Provide the (x, y) coordinate of the cell's center where the given text is located.  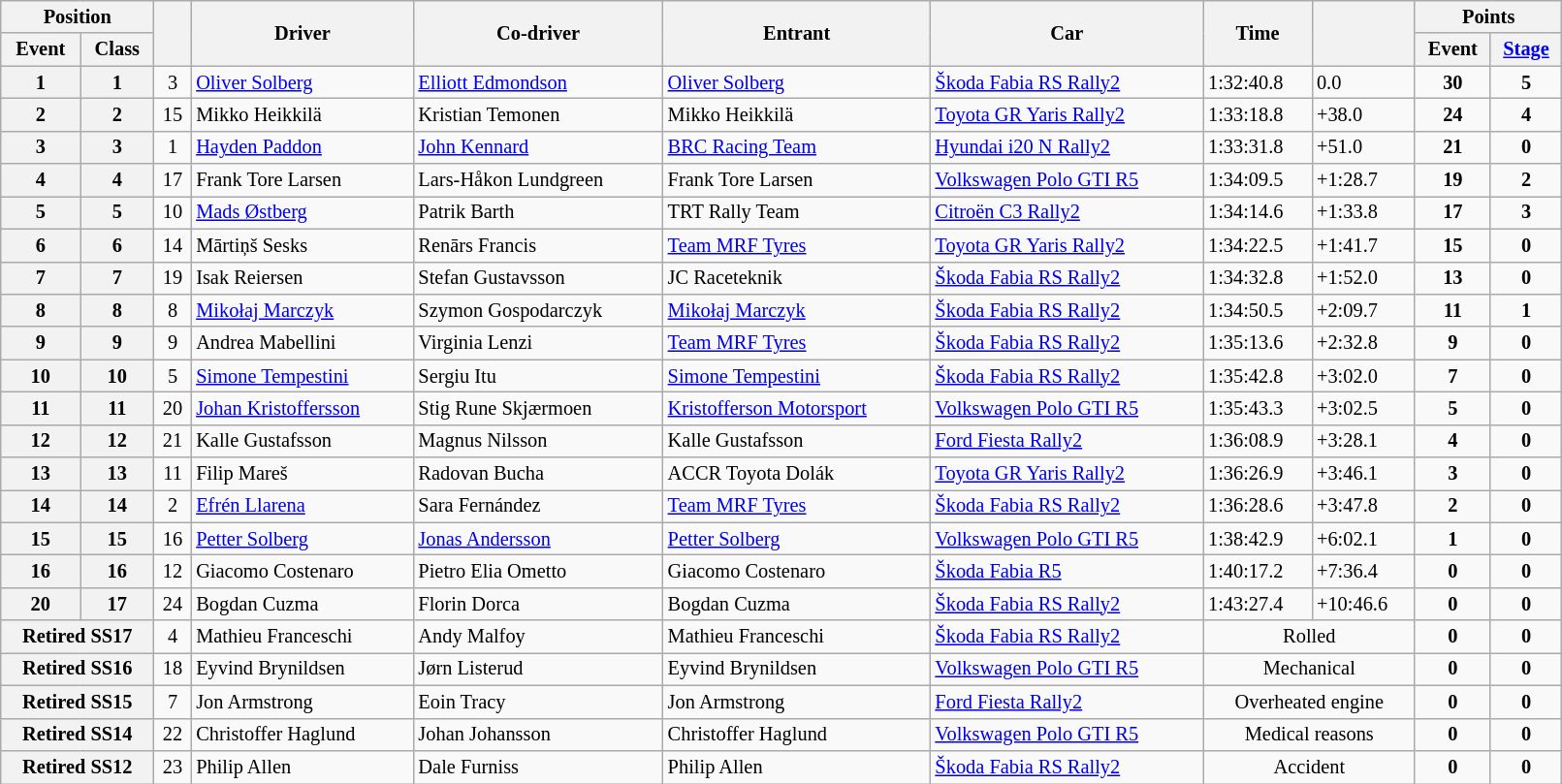
Andrea Mabellini (303, 343)
+10:46.6 (1363, 604)
Johan Johansson (539, 735)
Kristofferson Motorsport (797, 408)
1:34:50.5 (1258, 310)
1:34:32.8 (1258, 278)
Hyundai i20 N Rally2 (1068, 147)
Co-driver (539, 33)
Eoin Tracy (539, 702)
Lars-Håkon Lundgreen (539, 180)
1:35:43.3 (1258, 408)
TRT Rally Team (797, 212)
Florin Dorca (539, 604)
1:36:08.9 (1258, 441)
Isak Reiersen (303, 278)
Jørn Listerud (539, 669)
Patrik Barth (539, 212)
Pietro Elia Ometto (539, 571)
Dale Furniss (539, 767)
BRC Racing Team (797, 147)
ACCR Toyota Dolák (797, 474)
+3:02.5 (1363, 408)
Johan Kristoffersson (303, 408)
0.0 (1363, 82)
+51.0 (1363, 147)
1:32:40.8 (1258, 82)
1:34:09.5 (1258, 180)
1:35:42.8 (1258, 376)
Mārtiņš Sesks (303, 245)
Virginia Lenzi (539, 343)
Stefan Gustavsson (539, 278)
+1:28.7 (1363, 180)
1:40:17.2 (1258, 571)
Retired SS16 (78, 669)
+2:32.8 (1363, 343)
Citroën C3 Rally2 (1068, 212)
1:36:26.9 (1258, 474)
Rolled (1309, 637)
1:38:42.9 (1258, 539)
Entrant (797, 33)
Škoda Fabia R5 (1068, 571)
Driver (303, 33)
Position (78, 16)
1:35:13.6 (1258, 343)
+2:09.7 (1363, 310)
Class (117, 49)
+3:46.1 (1363, 474)
Magnus Nilsson (539, 441)
Retired SS15 (78, 702)
Mads Østberg (303, 212)
Radovan Bucha (539, 474)
Andy Malfoy (539, 637)
22 (173, 735)
Stig Rune Skjærmoen (539, 408)
Kristian Temonen (539, 114)
Elliott Edmondson (539, 82)
+7:36.4 (1363, 571)
JC Raceteknik (797, 278)
John Kennard (539, 147)
Accident (1309, 767)
Points (1487, 16)
1:34:14.6 (1258, 212)
Overheated engine (1309, 702)
Retired SS14 (78, 735)
Medical reasons (1309, 735)
+1:52.0 (1363, 278)
+1:41.7 (1363, 245)
Sergiu Itu (539, 376)
18 (173, 669)
23 (173, 767)
+38.0 (1363, 114)
+1:33.8 (1363, 212)
Mechanical (1309, 669)
+3:28.1 (1363, 441)
+3:02.0 (1363, 376)
Car (1068, 33)
30 (1452, 82)
Sara Fernández (539, 506)
+3:47.8 (1363, 506)
Retired SS12 (78, 767)
Time (1258, 33)
+6:02.1 (1363, 539)
Stage (1526, 49)
Efrén Llarena (303, 506)
1:43:27.4 (1258, 604)
1:33:18.8 (1258, 114)
Jonas Andersson (539, 539)
1:34:22.5 (1258, 245)
1:36:28.6 (1258, 506)
1:33:31.8 (1258, 147)
Renārs Francis (539, 245)
Szymon Gospodarczyk (539, 310)
Filip Mareš (303, 474)
Hayden Paddon (303, 147)
Retired SS17 (78, 637)
